Identify which cell holds the provided text, then report its (x, y) central coordinate. 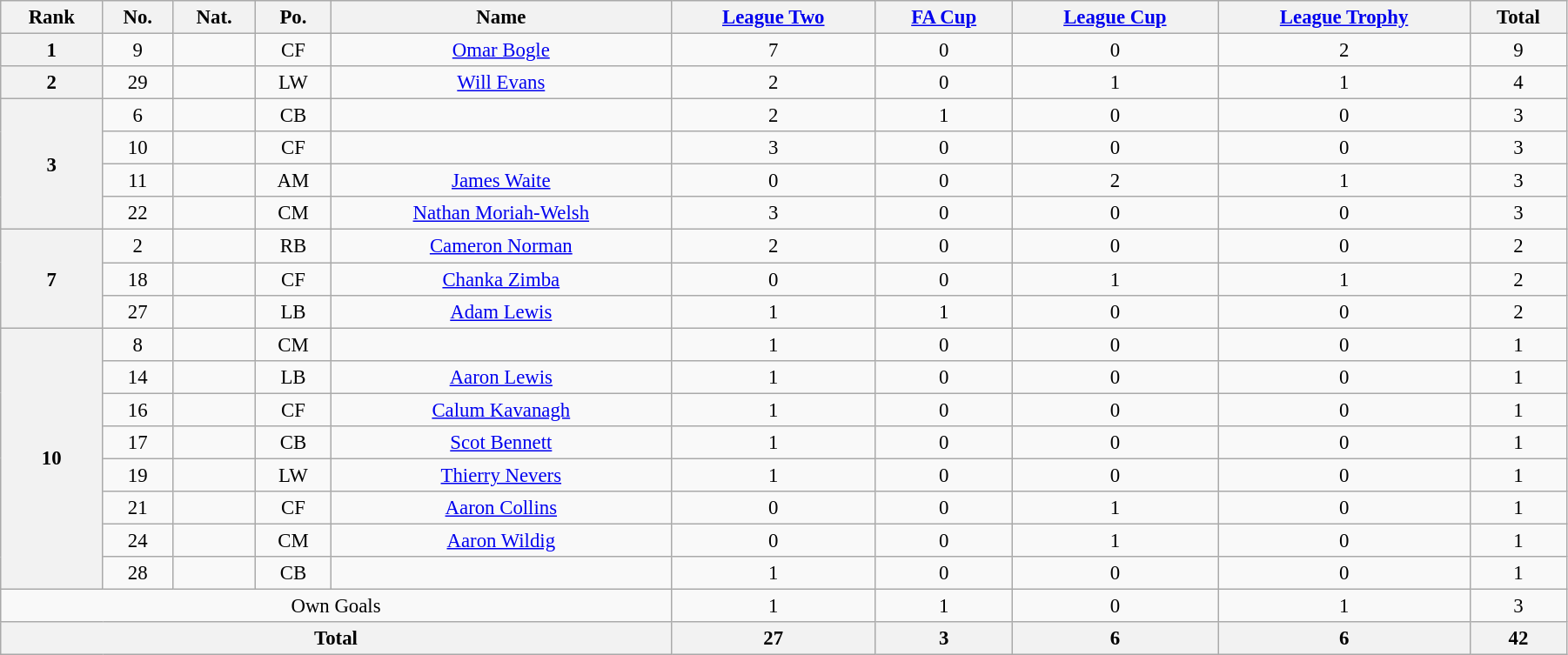
Adam Lewis (501, 311)
22 (137, 213)
AM (294, 181)
18 (137, 279)
RB (294, 246)
Cameron Norman (501, 246)
11 (137, 181)
Chanka Zimba (501, 279)
17 (137, 443)
No. (137, 17)
Calum Kavanagh (501, 410)
29 (137, 83)
Name (501, 17)
Will Evans (501, 83)
8 (137, 344)
FA Cup (943, 17)
Nathan Moriah-Welsh (501, 213)
Po. (294, 17)
Scot Bennett (501, 443)
Omar Bogle (501, 50)
Own Goals (336, 606)
League Two (773, 17)
Rank (52, 17)
4 (1519, 83)
League Cup (1116, 17)
16 (137, 410)
Aaron Lewis (501, 377)
42 (1519, 638)
19 (137, 475)
Thierry Nevers (501, 475)
14 (137, 377)
Aaron Collins (501, 508)
28 (137, 573)
Nat. (214, 17)
24 (137, 540)
Aaron Wildig (501, 540)
League Trophy (1344, 17)
21 (137, 508)
James Waite (501, 181)
